Pinpoint the cell where the given text exists, returning its (X, Y) midpoint coordinate. 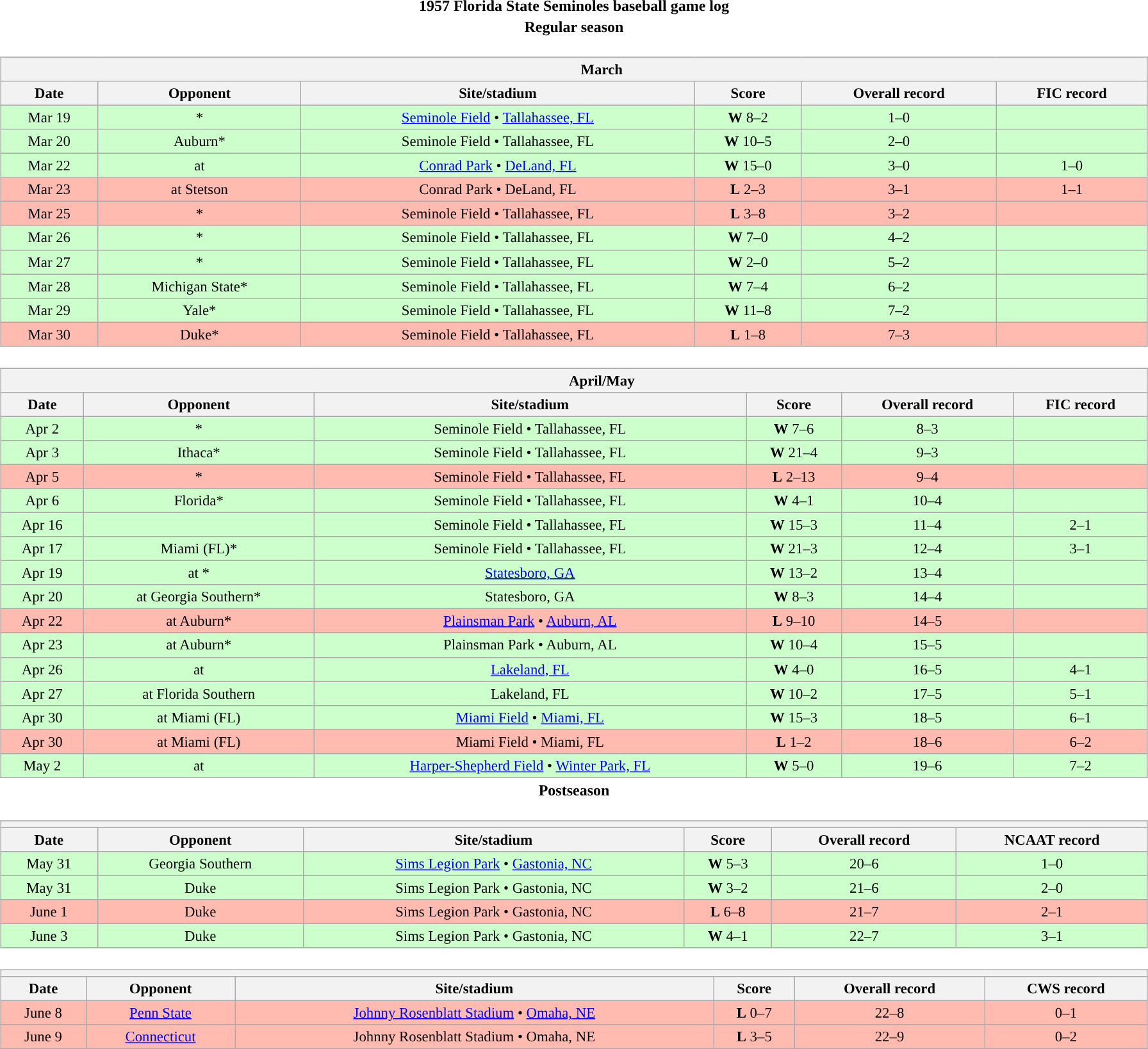
4–2 (899, 238)
June 1 (49, 912)
Apr 20 (42, 597)
W 10–5 (748, 142)
5–2 (899, 262)
W 7–6 (794, 428)
L 6–8 (728, 912)
16–5 (928, 669)
Connecticut (160, 1037)
L 2–3 (748, 190)
Mar 22 (49, 166)
W 8–3 (794, 597)
L 2–13 (794, 476)
L 3–8 (748, 214)
Mar 30 (49, 334)
0–2 (1066, 1037)
W 5–0 (794, 765)
Penn State (160, 1013)
4–1 (1080, 669)
Michigan State* (200, 286)
Mar 20 (49, 142)
Ithaca* (199, 453)
W 21–3 (794, 549)
0–1 (1066, 1013)
May 2 (42, 765)
L 1–2 (794, 742)
20–6 (864, 864)
22–8 (889, 1013)
Harper-Shepherd Field • Winter Park, FL (530, 765)
Auburn* (200, 142)
Apr 6 (42, 501)
June 3 (49, 936)
W 13–2 (794, 573)
Mar 28 (49, 286)
1–1 (1072, 190)
L 9–10 (794, 621)
3–0 (899, 166)
22–9 (889, 1037)
7–3 (899, 334)
Mar 27 (49, 262)
W 8–2 (748, 117)
9–3 (928, 453)
Apr 3 (42, 453)
3–2 (899, 214)
at Stetson (200, 190)
Apr 5 (42, 476)
17–5 (928, 694)
W 7–0 (748, 238)
8–3 (928, 428)
L 0–7 (754, 1013)
12–4 (928, 549)
13–4 (928, 573)
Mar 29 (49, 310)
Mar 26 (49, 238)
W 10–2 (794, 694)
W 21–4 (794, 453)
W 2–0 (748, 262)
W 7–4 (748, 286)
at Florida Southern (199, 694)
at * (199, 573)
Apr 17 (42, 549)
Apr 23 (42, 645)
March (574, 69)
Apr 2 (42, 428)
Mar 23 (49, 190)
18–5 (928, 717)
W 3–2 (728, 888)
at Georgia Southern* (199, 597)
CWS record (1066, 989)
Mar 25 (49, 214)
6–1 (1080, 717)
L 1–8 (748, 334)
W 11–8 (748, 310)
5–1 (1080, 694)
18–6 (928, 742)
Georgia Southern (200, 864)
22–7 (864, 936)
9–4 (928, 476)
NCAAT record (1052, 840)
June 8 (44, 1013)
Mar 19 (49, 117)
W 4–0 (794, 669)
Miami (FL)* (199, 549)
10–4 (928, 501)
Florida* (199, 501)
Duke* (200, 334)
Apr 27 (42, 694)
11–4 (928, 524)
W 10–4 (794, 645)
Apr 22 (42, 621)
21–7 (864, 912)
W 5–3 (728, 864)
W 15–0 (748, 166)
Apr 19 (42, 573)
Apr 26 (42, 669)
L 3–5 (754, 1037)
21–6 (864, 888)
Yale* (200, 310)
June 9 (44, 1037)
19–6 (928, 765)
15–5 (928, 645)
Apr 16 (42, 524)
April/May (574, 380)
14–4 (928, 597)
14–5 (928, 621)
